Provide the [x, y] coordinate of the cell's center where the given text is located.  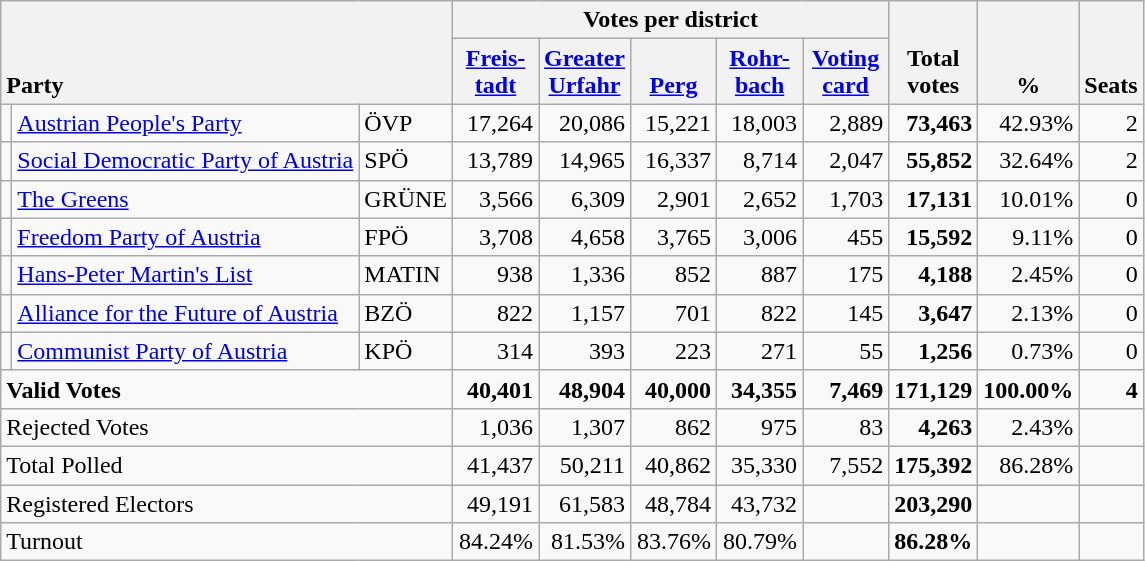
Seats [1111, 52]
1,336 [585, 275]
Totalvotes [934, 52]
13,789 [496, 161]
Registered Electors [227, 503]
83.76% [673, 542]
55 [846, 351]
Hans-Peter Martin's List [186, 275]
1,307 [585, 427]
938 [496, 275]
2.45% [1028, 275]
42.93% [1028, 123]
3,647 [934, 313]
20,086 [585, 123]
0.73% [1028, 351]
55,852 [934, 161]
7,469 [846, 389]
10.01% [1028, 199]
1,157 [585, 313]
49,191 [496, 503]
40,000 [673, 389]
1,703 [846, 199]
Austrian People's Party [186, 123]
FPÖ [406, 237]
83 [846, 427]
GreaterUrfahr [585, 72]
48,904 [585, 389]
Freedom Party of Austria [186, 237]
41,437 [496, 465]
6,309 [585, 199]
KPÖ [406, 351]
314 [496, 351]
Valid Votes [227, 389]
Alliance for the Future of Austria [186, 313]
887 [760, 275]
203,290 [934, 503]
17,264 [496, 123]
50,211 [585, 465]
1,256 [934, 351]
Perg [673, 72]
18,003 [760, 123]
GRÜNE [406, 199]
4,188 [934, 275]
2,889 [846, 123]
175,392 [934, 465]
2.43% [1028, 427]
Votingcard [846, 72]
BZÖ [406, 313]
393 [585, 351]
32.64% [1028, 161]
852 [673, 275]
701 [673, 313]
40,862 [673, 465]
Social Democratic Party of Austria [186, 161]
17,131 [934, 199]
171,129 [934, 389]
Turnout [227, 542]
3,006 [760, 237]
1,036 [496, 427]
2,652 [760, 199]
80.79% [760, 542]
Communist Party of Austria [186, 351]
43,732 [760, 503]
34,355 [760, 389]
Freis-tadt [496, 72]
14,965 [585, 161]
The Greens [186, 199]
7,552 [846, 465]
84.24% [496, 542]
ÖVP [406, 123]
81.53% [585, 542]
2,047 [846, 161]
2,901 [673, 199]
271 [760, 351]
3,566 [496, 199]
15,592 [934, 237]
48,784 [673, 503]
35,330 [760, 465]
3,765 [673, 237]
Rohr-bach [760, 72]
455 [846, 237]
175 [846, 275]
223 [673, 351]
15,221 [673, 123]
40,401 [496, 389]
Votes per district [671, 20]
SPÖ [406, 161]
16,337 [673, 161]
100.00% [1028, 389]
4,263 [934, 427]
975 [760, 427]
145 [846, 313]
61,583 [585, 503]
862 [673, 427]
Rejected Votes [227, 427]
73,463 [934, 123]
4,658 [585, 237]
Party [227, 52]
Total Polled [227, 465]
MATIN [406, 275]
8,714 [760, 161]
% [1028, 52]
3,708 [496, 237]
2.13% [1028, 313]
9.11% [1028, 237]
4 [1111, 389]
